Find where the given text appears and provide that cell's center as [X, Y] coordinate. 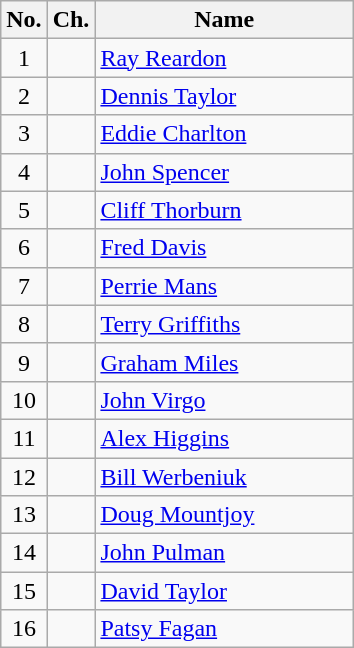
3 [24, 134]
Dennis Taylor [224, 96]
Cliff Thorburn [224, 210]
Bill Werbeniuk [224, 477]
6 [24, 248]
Eddie Charlton [224, 134]
No. [24, 20]
14 [24, 553]
Ch. [71, 20]
Name [224, 20]
9 [24, 362]
Alex Higgins [224, 438]
11 [24, 438]
Fred Davis [224, 248]
Doug Mountjoy [224, 515]
16 [24, 629]
1 [24, 58]
7 [24, 286]
Perrie Mans [224, 286]
Graham Miles [224, 362]
Terry Griffiths [224, 324]
8 [24, 324]
John Spencer [224, 172]
David Taylor [224, 591]
13 [24, 515]
2 [24, 96]
10 [24, 400]
15 [24, 591]
5 [24, 210]
Patsy Fagan [224, 629]
12 [24, 477]
John Pulman [224, 553]
Ray Reardon [224, 58]
4 [24, 172]
John Virgo [224, 400]
